Pinpoint the cell where the given text exists, returning its [x, y] midpoint coordinate. 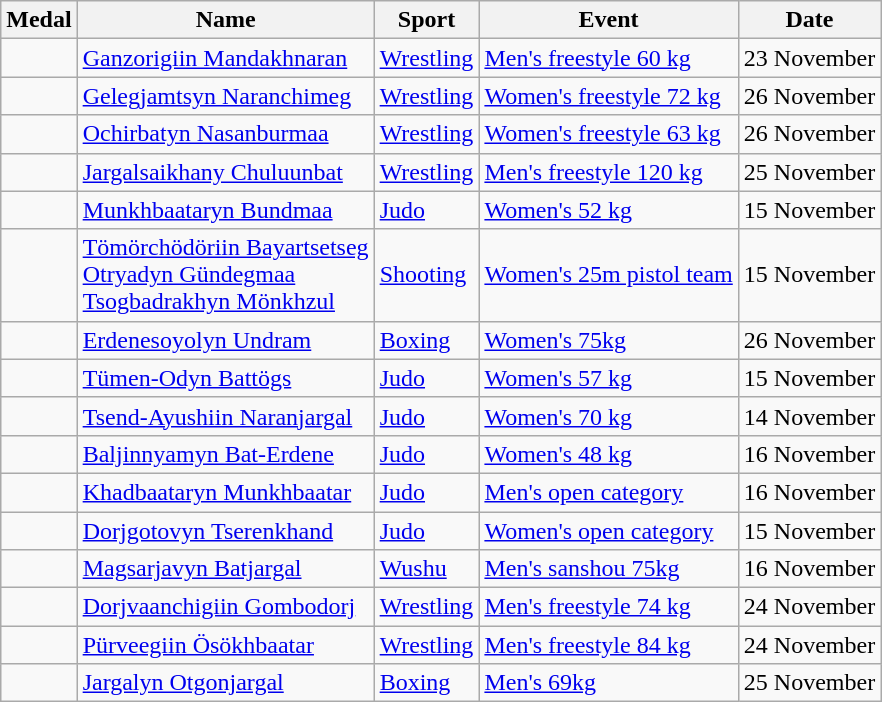
Women's 52 kg [608, 210]
Date [809, 20]
Medal [39, 20]
Men's open category [608, 492]
Women's freestyle 72 kg [608, 96]
Munkhbaataryn Bundmaa [226, 210]
Women's open category [608, 531]
Jargalyn Otgonjargal [226, 683]
Sport [426, 20]
Jargalsaikhany Chuluunbat [226, 172]
Shooting [426, 275]
Khadbaataryn Munkhbaatar [226, 492]
Tsend-Ayushiin Naranjargal [226, 416]
Baljinnyamyn Bat-Erdene [226, 454]
Tümen-Odyn Battögs [226, 378]
Women's 57 kg [608, 378]
Men's sanshou 75kg [608, 569]
Event [608, 20]
Women's 25m pistol team [608, 275]
Women's 48 kg [608, 454]
Pürveegiin Ösökhbaatar [226, 645]
Dorjvaanchigiin Gombodorj [226, 607]
Women's 70 kg [608, 416]
Men's 69kg [608, 683]
Wushu [426, 569]
Women's 75kg [608, 340]
Women's freestyle 63 kg [608, 134]
Tömörchödöriin BayartsetsegOtryadyn GündegmaaTsogbadrakhyn Mönkhzul [226, 275]
Men's freestyle 120 kg [608, 172]
Gelegjamtsyn Naranchimeg [226, 96]
Erdenesoyolyn Undram [226, 340]
Men's freestyle 84 kg [608, 645]
Ganzorigiin Mandakhnaran [226, 58]
Magsarjavyn Batjargal [226, 569]
14 November [809, 416]
23 November [809, 58]
Men's freestyle 74 kg [608, 607]
Ochirbatyn Nasanburmaa [226, 134]
Men's freestyle 60 kg [608, 58]
Name [226, 20]
Dorjgotovyn Tserenkhand [226, 531]
